For the text-containing cell, return its midpoint in [x, y] coordinate format. 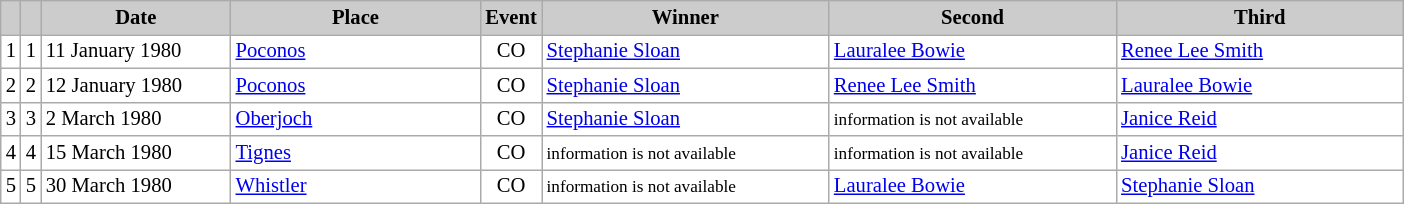
Third [1260, 17]
Place [356, 17]
Date [136, 17]
2 March 1980 [136, 119]
Second [972, 17]
Event [510, 17]
15 March 1980 [136, 153]
12 January 1980 [136, 85]
Tignes [356, 153]
11 January 1980 [136, 51]
Oberjoch [356, 119]
Whistler [356, 186]
30 March 1980 [136, 186]
Winner [686, 17]
